Output the (x, y) coordinate of the center of the cell containing the given text.  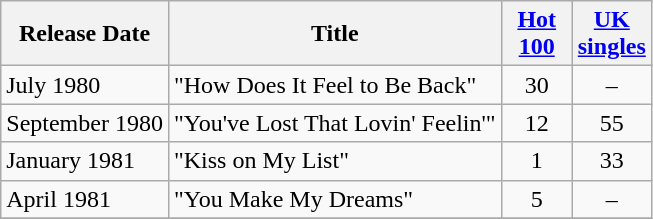
1 (536, 161)
12 (536, 123)
"You Make My Dreams" (334, 199)
July 1980 (85, 85)
April 1981 (85, 199)
"You've Lost That Lovin' Feelin'" (334, 123)
55 (612, 123)
Title (334, 34)
"Kiss on My List" (334, 161)
33 (612, 161)
Release Date (85, 34)
30 (536, 85)
5 (536, 199)
January 1981 (85, 161)
Hot 100 (536, 34)
UK singles (612, 34)
September 1980 (85, 123)
"How Does It Feel to Be Back" (334, 85)
